Identify which cell holds the provided text, then report its [x, y] central coordinate. 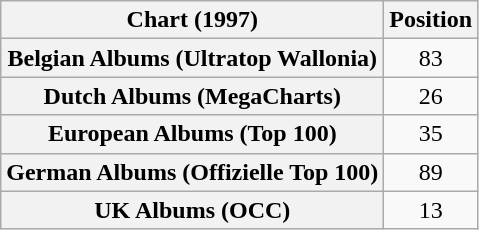
Position [431, 20]
Belgian Albums (Ultratop Wallonia) [192, 58]
13 [431, 210]
89 [431, 172]
German Albums (Offizielle Top 100) [192, 172]
26 [431, 96]
35 [431, 134]
UK Albums (OCC) [192, 210]
Chart (1997) [192, 20]
European Albums (Top 100) [192, 134]
83 [431, 58]
Dutch Albums (MegaCharts) [192, 96]
